Return [x, y] of the center of cell containing provided text 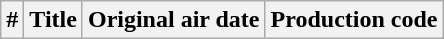
# [12, 20]
Production code [354, 20]
Title [54, 20]
Original air date [174, 20]
